Determine the (x, y) coordinate at the center of the cell enclosing the given text.  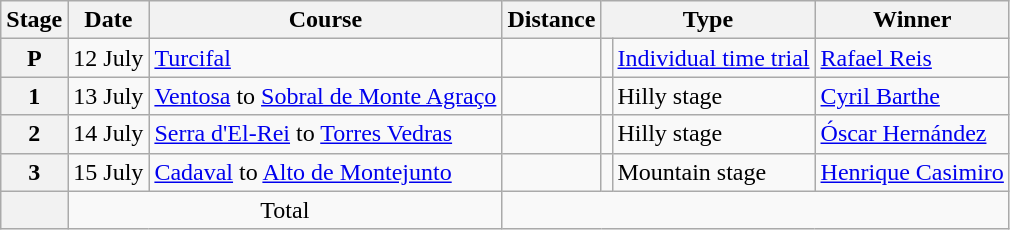
2 (34, 134)
Serra d'El-Rei to Torres Vedras (326, 134)
Cadaval to Alto de Montejunto (326, 172)
Mountain stage (714, 172)
3 (34, 172)
Cyril Barthe (912, 96)
13 July (108, 96)
Rafael Reis (912, 58)
P (34, 58)
Winner (912, 20)
Óscar Hernández (912, 134)
Stage (34, 20)
Distance (552, 20)
15 July (108, 172)
Total (285, 210)
Turcifal (326, 58)
12 July (108, 58)
Date (108, 20)
Course (326, 20)
14 July (108, 134)
Type (708, 20)
Henrique Casimiro (912, 172)
Individual time trial (714, 58)
Ventosa to Sobral de Monte Agraço (326, 96)
1 (34, 96)
